Extract the (X, Y) coordinate from the center of the cell holding the provided text.  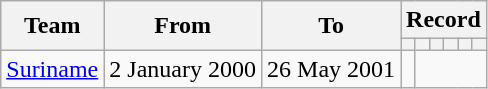
Team (52, 26)
From (183, 26)
Record (444, 20)
Suriname (52, 69)
2 January 2000 (183, 69)
To (332, 26)
26 May 2001 (332, 69)
